Pinpoint the cell where the given text exists, returning its (x, y) midpoint coordinate. 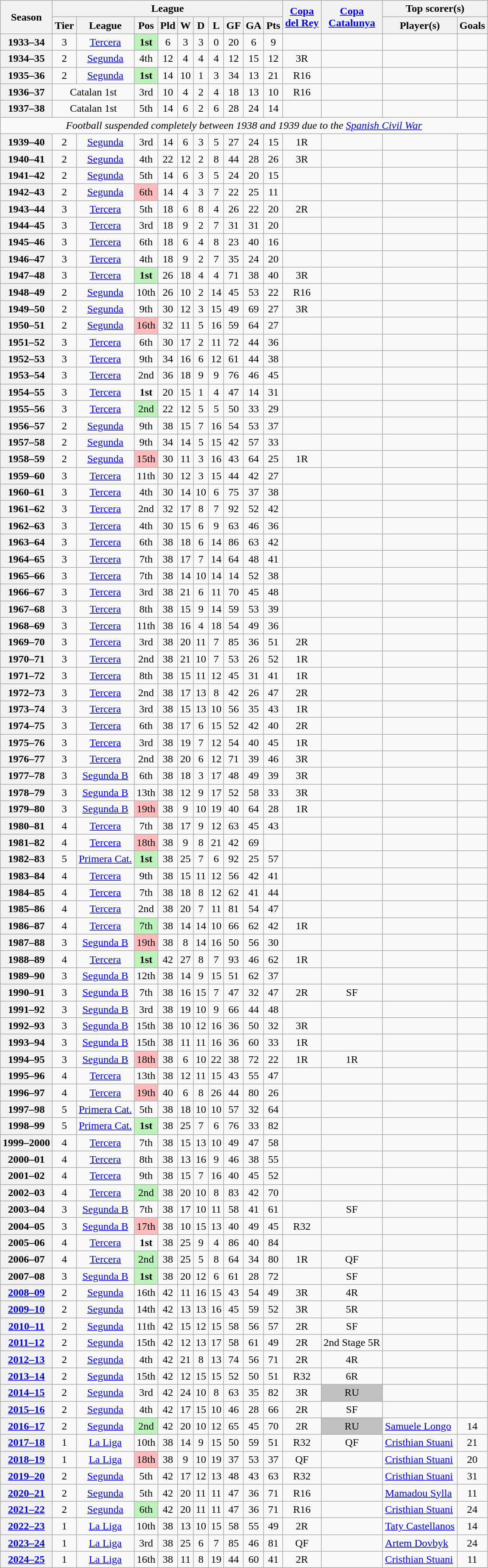
1994–95 (26, 1059)
2014–15 (26, 1393)
CopaCatalunya (352, 17)
1971–72 (26, 676)
1974–75 (26, 726)
1983–84 (26, 876)
12th (146, 976)
1933–34 (26, 42)
Pld (168, 25)
Top scorer(s) (435, 9)
GA (254, 25)
Pos (146, 25)
1943–44 (26, 209)
65 (233, 1426)
1988–89 (26, 959)
1978–79 (26, 793)
75 (233, 492)
Goals (472, 25)
2017–18 (26, 1443)
1953–54 (26, 375)
1966–67 (26, 592)
1947–48 (26, 276)
1977–78 (26, 776)
Tier (65, 25)
2023–24 (26, 1543)
1964–65 (26, 559)
2012–13 (26, 1359)
1990–91 (26, 992)
1934–35 (26, 59)
Player(s) (420, 25)
84 (273, 1242)
2001–02 (26, 1176)
1941–42 (26, 175)
2004–05 (26, 1226)
74 (233, 1359)
1969–70 (26, 642)
1944–45 (26, 226)
Copadel Rey (302, 17)
1936–37 (26, 92)
1972–73 (26, 692)
1949–50 (26, 309)
1984–85 (26, 892)
2024–25 (26, 1560)
2009–10 (26, 1310)
1935–36 (26, 75)
1962–63 (26, 526)
1946–47 (26, 259)
0 (216, 42)
Mamadou Sylla (420, 1493)
1963–64 (26, 542)
Season (26, 17)
Taty Castellanos (420, 1526)
2015–16 (26, 1409)
1993–94 (26, 1043)
2019–20 (26, 1476)
1995–96 (26, 1076)
1937–38 (26, 109)
2021–22 (26, 1509)
2006–07 (26, 1259)
6R (352, 1376)
14th (146, 1310)
1980–81 (26, 826)
2003–04 (26, 1209)
Artem Dovbyk (420, 1543)
1952–53 (26, 359)
2008–09 (26, 1293)
2013–14 (26, 1376)
D (200, 25)
1998–99 (26, 1126)
1992–93 (26, 1026)
1985–86 (26, 909)
W (186, 25)
1957–58 (26, 442)
1981–82 (26, 842)
1976–77 (26, 759)
1956–57 (26, 425)
2011–12 (26, 1343)
1945–46 (26, 242)
Samuele Longo (420, 1426)
1997–98 (26, 1109)
1979–80 (26, 809)
29 (273, 409)
1986–87 (26, 926)
2022–23 (26, 1526)
2016–17 (26, 1426)
1950–51 (26, 326)
1959–60 (26, 475)
1982–83 (26, 859)
1970–71 (26, 659)
5R (352, 1310)
GF (233, 25)
1965–66 (26, 576)
1968–69 (26, 626)
1989–90 (26, 976)
1954–55 (26, 392)
Football suspended completely between 1938 and 1939 due to the Spanish Civil War (244, 125)
1955–56 (26, 409)
2002–03 (26, 1193)
1958–59 (26, 459)
17th (146, 1226)
1991–92 (26, 1009)
1999–2000 (26, 1143)
93 (233, 959)
L (216, 25)
1975–76 (26, 743)
2000–01 (26, 1159)
1973–74 (26, 709)
Pts (273, 25)
2nd Stage 5R (352, 1343)
1942–43 (26, 192)
2020–21 (26, 1493)
2007–08 (26, 1276)
83 (233, 1193)
1948–49 (26, 292)
23 (233, 242)
1961–62 (26, 509)
2005–06 (26, 1242)
1996–97 (26, 1093)
1939–40 (26, 142)
2010–11 (26, 1326)
1951–52 (26, 342)
1987–88 (26, 942)
2018–19 (26, 1459)
1940–41 (26, 159)
1967–68 (26, 609)
1960–61 (26, 492)
